For the text-containing cell, return its midpoint in [x, y] coordinate format. 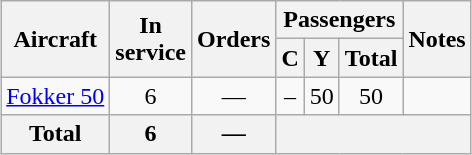
Fokker 50 [56, 96]
Orders [233, 39]
Notes [437, 39]
– [290, 96]
C [290, 58]
Y [322, 58]
In service [151, 39]
Passengers [340, 20]
Aircraft [56, 39]
